Identify which cell holds the provided text, then report its [X, Y] central coordinate. 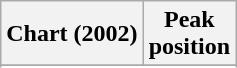
Peakposition [189, 34]
Chart (2002) [72, 34]
